Return the (x, y) coordinate for the center point of the cell that contains the specified text.  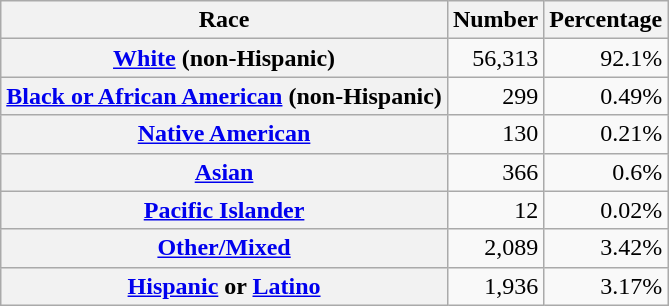
0.49% (606, 96)
1,936 (495, 286)
Black or African American (non-Hispanic) (224, 96)
Native American (224, 134)
12 (495, 210)
0.6% (606, 172)
Other/Mixed (224, 248)
Asian (224, 172)
Pacific Islander (224, 210)
Race (224, 20)
366 (495, 172)
White (non-Hispanic) (224, 58)
3.17% (606, 286)
0.21% (606, 134)
0.02% (606, 210)
2,089 (495, 248)
Percentage (606, 20)
56,313 (495, 58)
Hispanic or Latino (224, 286)
3.42% (606, 248)
299 (495, 96)
92.1% (606, 58)
130 (495, 134)
Number (495, 20)
